Find where the given text appears and provide that cell's center as (X, Y) coordinate. 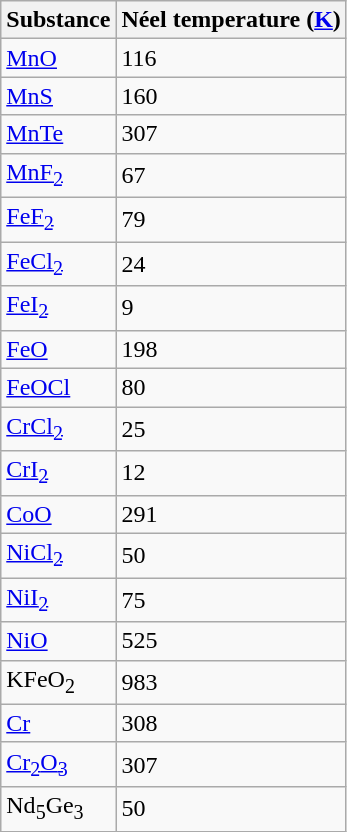
Cr2O3 (58, 764)
MnTe (58, 134)
FeCl2 (58, 264)
FeOCl (58, 387)
FeO (58, 349)
160 (232, 96)
9 (232, 308)
79 (232, 219)
75 (232, 600)
24 (232, 264)
KFeO2 (58, 682)
NiCl2 (58, 555)
291 (232, 514)
CrI2 (58, 473)
80 (232, 387)
NiI2 (58, 600)
MnO (58, 58)
CoO (58, 514)
525 (232, 641)
Néel temperature (K) (232, 20)
Cr (58, 723)
25 (232, 428)
MnS (58, 96)
Nd5Ge3 (58, 809)
67 (232, 175)
Substance (58, 20)
FeI2 (58, 308)
FeF2 (58, 219)
983 (232, 682)
308 (232, 723)
198 (232, 349)
NiO (58, 641)
CrCl2 (58, 428)
MnF2 (58, 175)
12 (232, 473)
116 (232, 58)
